Pinpoint the cell where the given text exists, returning its (X, Y) midpoint coordinate. 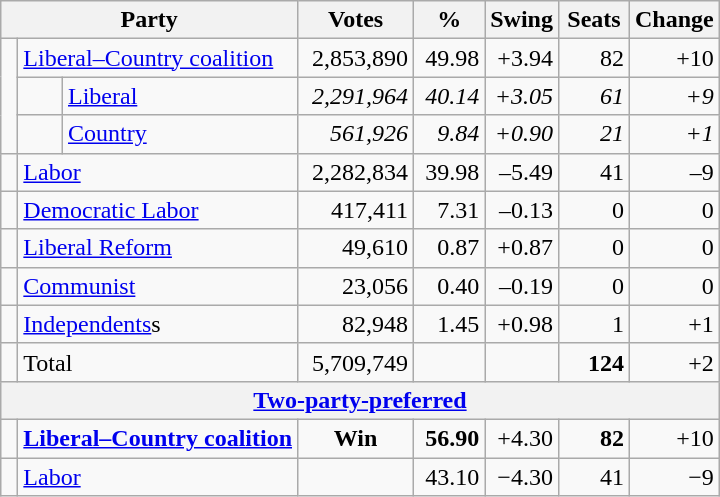
0.87 (450, 248)
43.10 (450, 477)
+0.90 (522, 134)
Liberal (180, 96)
417,411 (356, 210)
1 (594, 324)
+2 (674, 362)
2,282,834 (356, 172)
49,610 (356, 248)
–9 (674, 172)
49.98 (450, 58)
−4.30 (522, 477)
+9 (674, 96)
5,709,749 (356, 362)
+3.05 (522, 96)
–5.49 (522, 172)
21 (594, 134)
2,291,964 (356, 96)
39.98 (450, 172)
Votes (356, 20)
Change (674, 20)
Communist (158, 286)
Two-party-preferred (360, 400)
Party (150, 20)
2,853,890 (356, 58)
Swing (522, 20)
Independentss (158, 324)
+0.87 (522, 248)
7.31 (450, 210)
Democratic Labor (158, 210)
56.90 (450, 438)
0.40 (450, 286)
–0.13 (522, 210)
124 (594, 362)
Country (180, 134)
9.84 (450, 134)
23,056 (356, 286)
−9 (674, 477)
61 (594, 96)
Seats (594, 20)
82,948 (356, 324)
561,926 (356, 134)
40.14 (450, 96)
+3.94 (522, 58)
1.45 (450, 324)
Total (158, 362)
–0.19 (522, 286)
Liberal Reform (158, 248)
Win (356, 438)
+0.98 (522, 324)
% (450, 20)
+4.30 (522, 438)
